Extract the [X, Y] coordinate from the center of the cell holding the provided text.  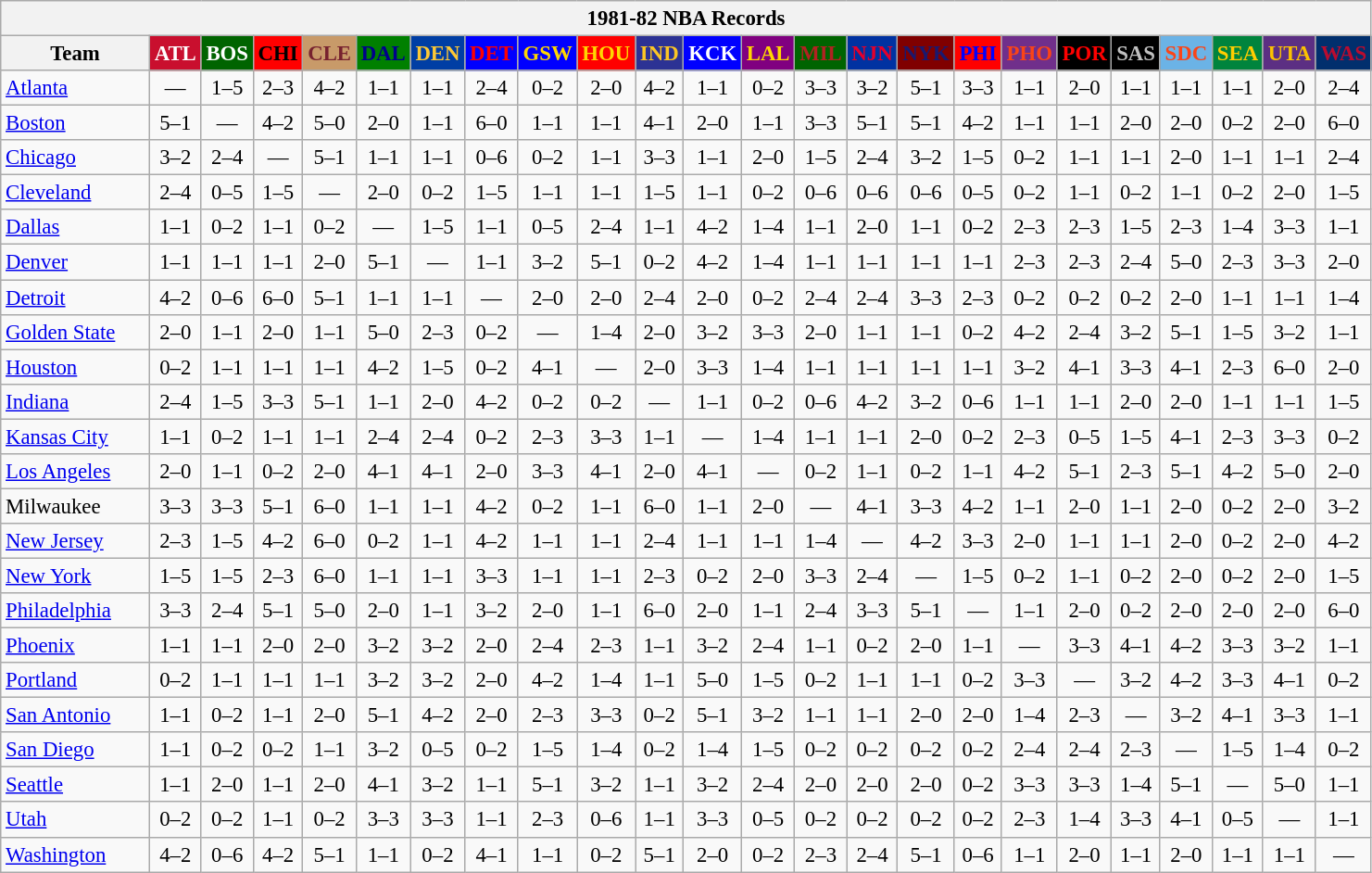
Houston [76, 367]
Chicago [76, 158]
San Antonio [76, 715]
SAS [1136, 54]
POR [1084, 54]
Boston [76, 123]
MIL [821, 54]
WAS [1343, 54]
CLE [330, 54]
Atlanta [76, 88]
1981-82 NBA Records [686, 19]
Denver [76, 262]
DAL [384, 54]
PHI [978, 54]
New Jersey [76, 541]
Kansas City [76, 436]
SEA [1238, 54]
Utah [76, 820]
GSW [548, 54]
Los Angeles [76, 472]
LAL [767, 54]
UTA [1290, 54]
SDC [1186, 54]
DEN [437, 54]
IND [660, 54]
New York [76, 576]
Golden State [76, 332]
NJN [873, 54]
Detroit [76, 297]
Milwaukee [76, 506]
Philadelphia [76, 611]
HOU [606, 54]
ATL [175, 54]
KCK [713, 54]
PHO [1029, 54]
CHI [278, 54]
Seattle [76, 785]
Cleveland [76, 193]
Indiana [76, 401]
Dallas [76, 227]
Washington [76, 854]
DET [491, 54]
San Diego [76, 750]
Phoenix [76, 646]
Portland [76, 680]
BOS [227, 54]
Team [76, 54]
NYK [926, 54]
